Return the [x, y] coordinate for the center point of the cell that contains the specified text.  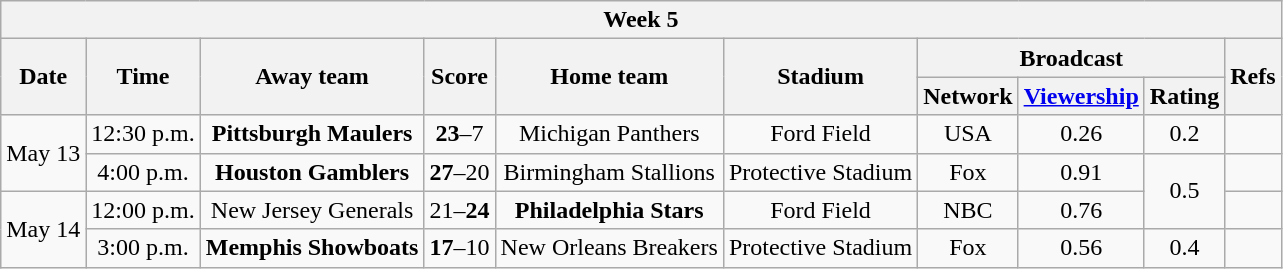
New Orleans Breakers [609, 248]
0.56 [1081, 248]
Stadium [820, 77]
12:00 p.m. [143, 210]
23–7 [460, 134]
0.2 [1184, 134]
New Jersey Generals [312, 210]
Home team [609, 77]
Michigan Panthers [609, 134]
Memphis Showboats [312, 248]
0.4 [1184, 248]
Date [44, 77]
Time [143, 77]
Rating [1184, 96]
0.76 [1081, 210]
Birmingham Stallions [609, 172]
12:30 p.m. [143, 134]
17–10 [460, 248]
27–20 [460, 172]
Broadcast [1072, 58]
USA [968, 134]
Philadelphia Stars [609, 210]
Viewership [1081, 96]
0.5 [1184, 191]
0.26 [1081, 134]
Network [968, 96]
Week 5 [641, 20]
Houston Gamblers [312, 172]
Pittsburgh Maulers [312, 134]
Refs [1253, 77]
May 13 [44, 153]
3:00 p.m. [143, 248]
Score [460, 77]
May 14 [44, 229]
0.91 [1081, 172]
21–24 [460, 210]
4:00 p.m. [143, 172]
Away team [312, 77]
NBC [968, 210]
